Provide the [X, Y] coordinate of the cell's center where the given text is located.  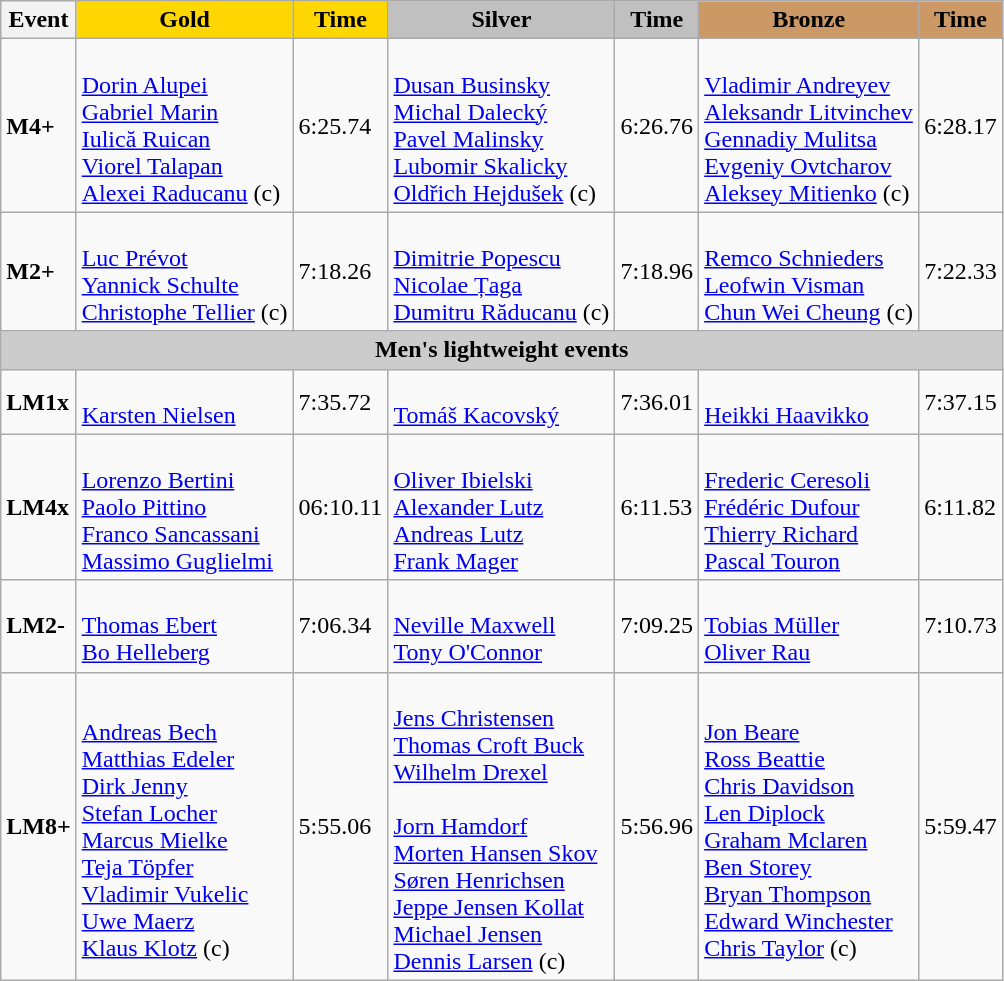
7:18.96 [657, 272]
7:37.15 [961, 402]
Remco SchniedersLeofwin VismanChun Wei Cheung (c) [809, 272]
Men's lightweight events [502, 350]
Tomáš Kacovský [502, 402]
M2+ [38, 272]
5:56.96 [657, 826]
Gold [184, 20]
5:55.06 [340, 826]
LM8+ [38, 826]
6:11.82 [961, 507]
Lorenzo BertiniPaolo PittinoFranco SancassaniMassimo Guglielmi [184, 507]
Luc PrévotYannick SchulteChristophe Tellier (c) [184, 272]
Oliver IbielskiAlexander LutzAndreas LutzFrank Mager [502, 507]
Jon BeareRoss BeattieChris DavidsonLen DiplockGraham MclarenBen StoreyBryan ThompsonEdward WinchesterChris Taylor (c) [809, 826]
Heikki Haavikko [809, 402]
6:26.76 [657, 126]
6:28.17 [961, 126]
Silver [502, 20]
6:25.74 [340, 126]
LM1x [38, 402]
Tobias MüllerOliver Rau [809, 626]
7:18.26 [340, 272]
Karsten Nielsen [184, 402]
Bronze [809, 20]
Dusan BusinskyMichal DaleckýPavel MalinskyLubomir SkalickyOldřich Hejdušek (c) [502, 126]
LM4x [38, 507]
7:36.01 [657, 402]
LM2- [38, 626]
Thomas EbertBo Helleberg [184, 626]
Event [38, 20]
M4+ [38, 126]
7:10.73 [961, 626]
06:10.11 [340, 507]
Neville MaxwellTony O'Connor [502, 626]
7:09.25 [657, 626]
Vladimir AndreyevAleksandr LitvinchevGennadiy MulitsaEvgeniy OvtcharovAleksey Mitienko (c) [809, 126]
7:06.34 [340, 626]
Dorin AlupeiGabriel MarinIulică RuicanViorel TalapanAlexei Raducanu (c) [184, 126]
Dimitrie PopescuNicolae ȚagaDumitru Răducanu (c) [502, 272]
6:11.53 [657, 507]
5:59.47 [961, 826]
7:22.33 [961, 272]
7:35.72 [340, 402]
Frederic CeresoliFrédéric DufourThierry RichardPascal Touron [809, 507]
Jens ChristensenThomas Croft BuckWilhelm DrexelJorn HamdorfMorten Hansen SkovSøren HenrichsenJeppe Jensen KollatMichael JensenDennis Larsen (c) [502, 826]
Andreas BechMatthias EdelerDirk JennyStefan LocherMarcus MielkeTeja TöpferVladimir VukelicUwe MaerzKlaus Klotz (c) [184, 826]
